Extract the (x, y) coordinate from the center of the cell holding the provided text.  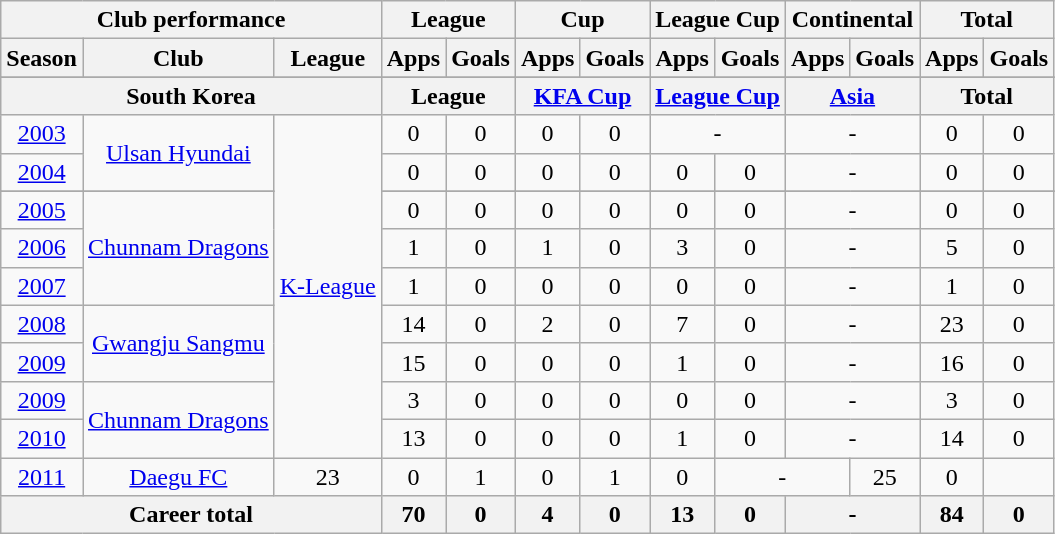
Continental (852, 20)
16 (952, 362)
2004 (42, 172)
Season (42, 58)
2003 (42, 134)
K-League (328, 286)
2005 (42, 210)
84 (952, 515)
2010 (42, 438)
15 (413, 362)
70 (413, 515)
KFA Cup (582, 96)
Asia (852, 96)
Club performance (191, 20)
7 (682, 324)
Ulsan Hyundai (178, 153)
Club (178, 58)
Gwangju Sangmu (178, 343)
2006 (42, 248)
South Korea (191, 96)
Daegu FC (178, 477)
2007 (42, 286)
2011 (42, 477)
4 (547, 515)
2 (547, 324)
25 (885, 477)
5 (952, 248)
Cup (582, 20)
Career total (191, 515)
2008 (42, 324)
